For the text-containing cell, return its midpoint in [X, Y] coordinate format. 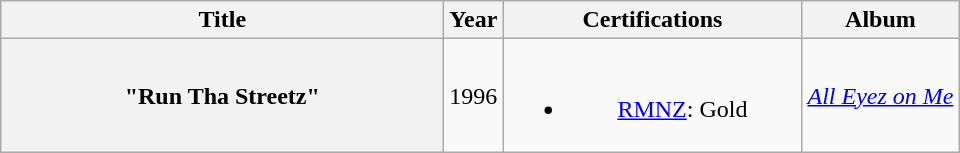
Year [474, 20]
All Eyez on Me [880, 96]
Album [880, 20]
"Run Tha Streetz" [222, 96]
RMNZ: Gold [652, 96]
Certifications [652, 20]
1996 [474, 96]
Title [222, 20]
